Identify which cell holds the provided text, then report its [x, y] central coordinate. 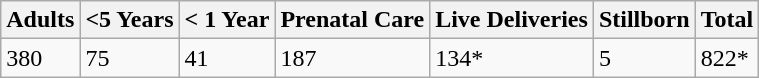
380 [40, 58]
75 [130, 58]
Live Deliveries [512, 20]
822* [727, 58]
5 [644, 58]
Adults [40, 20]
Prenatal Care [352, 20]
Total [727, 20]
Stillborn [644, 20]
134* [512, 58]
41 [227, 58]
187 [352, 58]
<5 Years [130, 20]
< 1 Year [227, 20]
